Return the [x, y] coordinate for the center point of the cell that contains the specified text.  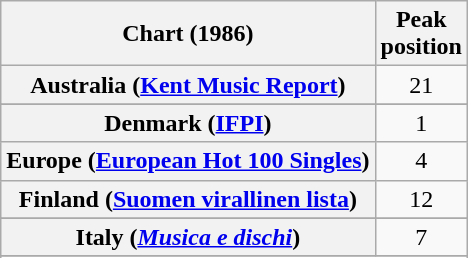
12 [421, 199]
Australia (Kent Music Report) [188, 85]
Denmark (IFPI) [188, 123]
Peakposition [421, 34]
Chart (1986) [188, 34]
Europe (European Hot 100 Singles) [188, 161]
1 [421, 123]
Italy (Musica e dischi) [188, 237]
7 [421, 237]
4 [421, 161]
21 [421, 85]
Finland (Suomen virallinen lista) [188, 199]
